Capture the cell that displays the provided text and extract its (X, Y) central coordinate. 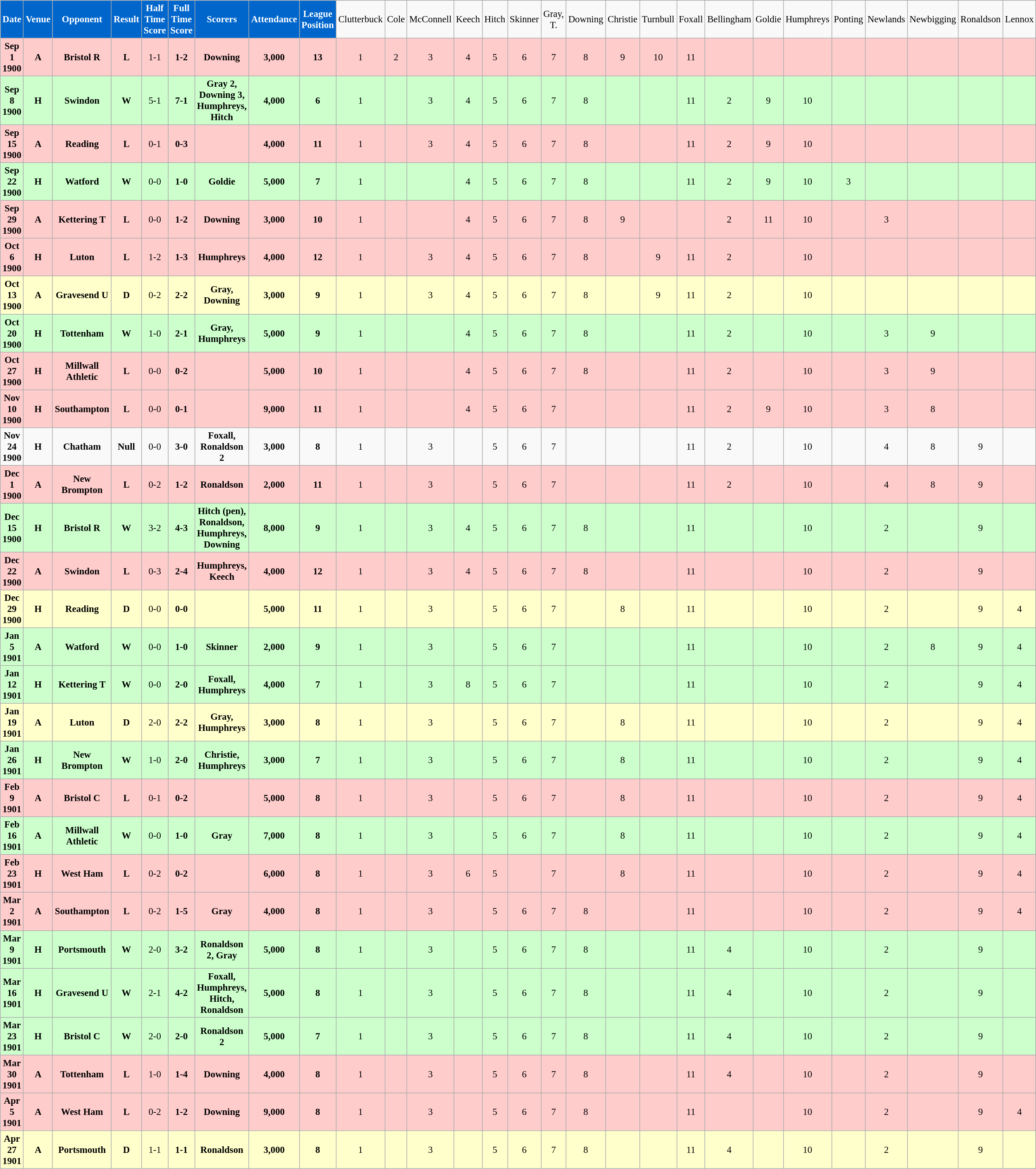
8,000 (274, 528)
Jan 19 1901 (12, 723)
Foxall (691, 19)
Oct 13 1900 (12, 295)
Mar 16 1901 (12, 993)
2-4 (182, 571)
Foxall, Humphreys (221, 685)
Sep 8 1900 (12, 101)
Feb 16 1901 (12, 836)
Sep 29 1900 (12, 220)
Mar 9 1901 (12, 949)
Ronaldson 2, Gray (221, 949)
Newbigging (933, 19)
Feb 23 1901 (12, 874)
Turnbull (658, 19)
Attendance (274, 19)
Gray, T. (554, 19)
Half Time Score (154, 19)
Oct 27 1900 (12, 371)
Sep 22 1900 (12, 182)
Christie (623, 19)
Sep 15 1900 (12, 144)
Ponting (848, 19)
6,000 (274, 874)
League Position (318, 19)
Keech (468, 19)
13 (318, 57)
1-5 (182, 912)
Full Time Score (182, 19)
7-1 (182, 101)
McConnell (430, 19)
4-2 (182, 993)
Gray, Downing (221, 295)
Dec 22 1900 (12, 571)
Dec 15 1900 (12, 528)
Jan 26 1901 (12, 760)
Scorers (221, 19)
Oct 20 1900 (12, 333)
Humphreys, Keech (221, 571)
Nov 24 1900 (12, 446)
Sep 1 1900 (12, 57)
1-3 (182, 258)
Foxall, Humphreys, Hitch, Ronaldson (221, 993)
Cole (396, 19)
Chatham (82, 446)
Foxall, Ronaldson 2 (221, 446)
Dec 29 1900 (12, 609)
Apr 27 1901 (12, 1150)
Hitch (495, 19)
Null (126, 446)
Gray 2, Downing 3, Humphreys, Hitch (221, 101)
Mar 30 1901 (12, 1074)
Bellingham (729, 19)
Jan 5 1901 (12, 647)
3-0 (182, 446)
Newlands (886, 19)
Ronaldson 2 (221, 1036)
Apr 5 1901 (12, 1112)
Result (126, 19)
Opponent (82, 19)
Lennox (1019, 19)
Feb 9 1901 (12, 798)
Mar 2 1901 (12, 912)
Clutterbuck (361, 19)
Oct 6 1900 (12, 258)
Venue (38, 19)
1-4 (182, 1074)
Mar 23 1901 (12, 1036)
5-1 (154, 101)
4-3 (182, 528)
Christie, Humphreys (221, 760)
Dec 1 1900 (12, 484)
7,000 (274, 836)
Date (12, 19)
Jan 12 1901 (12, 685)
Hitch (pen), Ronaldson, Humphreys, Downing (221, 528)
Nov 10 1900 (12, 409)
